Identify which cell holds the provided text, then report its (x, y) central coordinate. 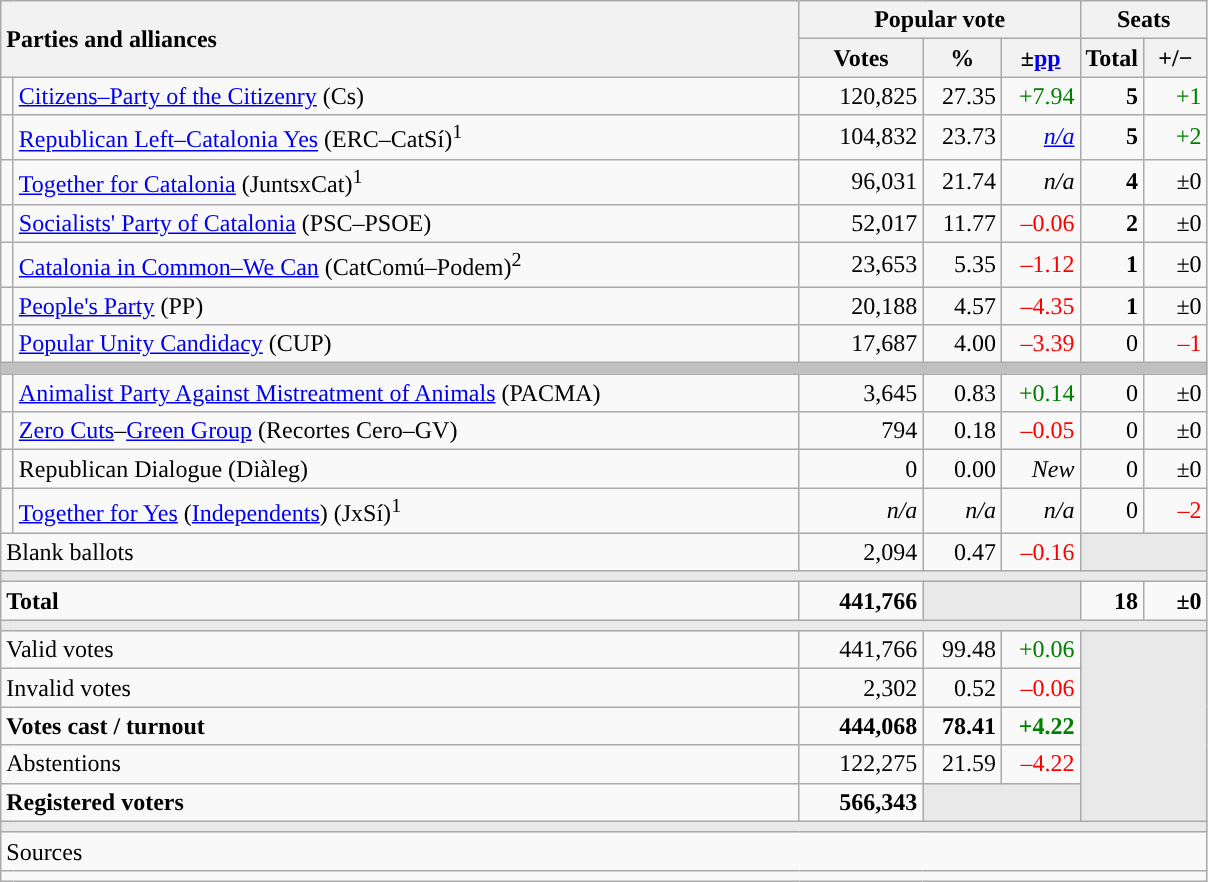
+1 (1176, 96)
2 (1112, 223)
+4.22 (1040, 726)
120,825 (861, 96)
Together for Yes (Independents) (JxSí)1 (406, 510)
+2 (1176, 138)
+0.14 (1040, 393)
2,094 (861, 552)
20,188 (861, 306)
794 (861, 431)
Valid votes (400, 650)
–1 (1176, 344)
4.57 (962, 306)
Sources (604, 851)
99.48 (962, 650)
Blank ballots (400, 552)
11.77 (962, 223)
3,645 (861, 393)
Invalid votes (400, 688)
0.83 (962, 393)
5.35 (962, 264)
Popular Unity Candidacy (CUP) (406, 344)
566,343 (861, 802)
–4.35 (1040, 306)
122,275 (861, 764)
Republican Dialogue (Diàleg) (406, 469)
0.18 (962, 431)
Seats (1144, 20)
Votes cast / turnout (400, 726)
–1.12 (1040, 264)
Together for Catalonia (JuntsxCat)1 (406, 182)
±pp (1040, 58)
17,687 (861, 344)
444,068 (861, 726)
27.35 (962, 96)
Catalonia in Common–We Can (CatComú–Podem)2 (406, 264)
96,031 (861, 182)
–3.39 (1040, 344)
4.00 (962, 344)
Popular vote (940, 20)
Republican Left–Catalonia Yes (ERC–CatSí)1 (406, 138)
–2 (1176, 510)
Votes (861, 58)
New (1040, 469)
104,832 (861, 138)
Animalist Party Against Mistreatment of Animals (PACMA) (406, 393)
+0.06 (1040, 650)
Zero Cuts–Green Group (Recortes Cero–GV) (406, 431)
21.74 (962, 182)
+7.94 (1040, 96)
Abstentions (400, 764)
+/− (1176, 58)
0.47 (962, 552)
Citizens–Party of the Citizenry (Cs) (406, 96)
Socialists' Party of Catalonia (PSC–PSOE) (406, 223)
–4.22 (1040, 764)
78.41 (962, 726)
–0.16 (1040, 552)
21.59 (962, 764)
2,302 (861, 688)
23.73 (962, 138)
0.00 (962, 469)
0.52 (962, 688)
23,653 (861, 264)
People's Party (PP) (406, 306)
Parties and alliances (400, 39)
4 (1112, 182)
–0.05 (1040, 431)
% (962, 58)
52,017 (861, 223)
Registered voters (400, 802)
18 (1112, 601)
